Determine the [X, Y] coordinate at the center of the cell enclosing the given text.  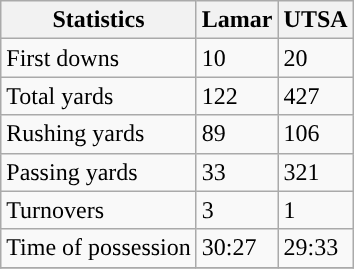
1 [316, 210]
29:33 [316, 248]
Passing yards [99, 172]
Rushing yards [99, 134]
Total yards [99, 96]
UTSA [316, 20]
427 [316, 96]
321 [316, 172]
Time of possession [99, 248]
Statistics [99, 20]
3 [237, 210]
Lamar [237, 20]
30:27 [237, 248]
First downs [99, 58]
122 [237, 96]
Turnovers [99, 210]
106 [316, 134]
20 [316, 58]
33 [237, 172]
89 [237, 134]
10 [237, 58]
